Extract the (X, Y) coordinate from the center of the cell holding the provided text.  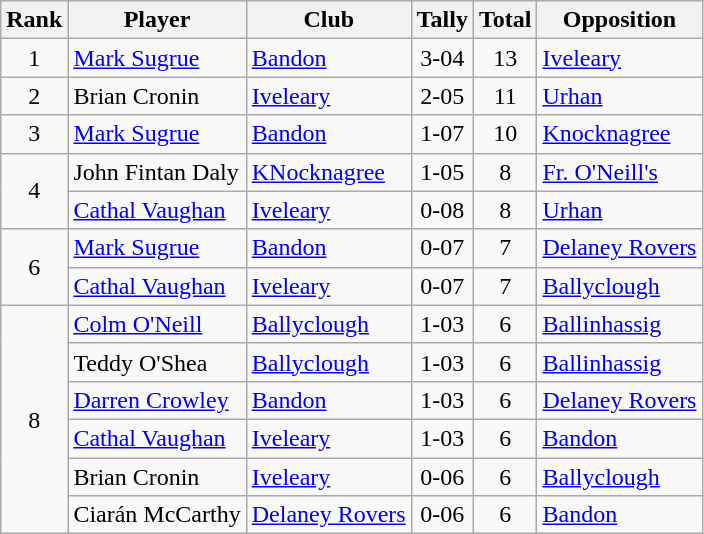
3 (34, 134)
0-08 (442, 210)
John Fintan Daly (157, 172)
1-05 (442, 172)
Club (328, 20)
3-04 (442, 58)
Ciarán McCarthy (157, 515)
Knocknagree (620, 134)
2-05 (442, 96)
Darren Crowley (157, 400)
Rank (34, 20)
2 (34, 96)
1-07 (442, 134)
Player (157, 20)
Tally (442, 20)
10 (505, 134)
1 (34, 58)
11 (505, 96)
4 (34, 191)
Total (505, 20)
Opposition (620, 20)
KNocknagree (328, 172)
Teddy O'Shea (157, 362)
Fr. O'Neill's (620, 172)
Colm O'Neill (157, 324)
13 (505, 58)
